From the cell containing the given text, extract its center point as (X, Y) coordinate. 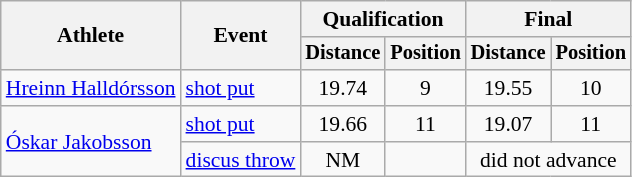
Athlete (91, 36)
Qualification (382, 19)
Hreinn Halldórsson (91, 88)
19.55 (508, 88)
19.74 (342, 88)
Óskar Jakobsson (91, 142)
19.07 (508, 124)
9 (425, 88)
Final (548, 19)
Event (241, 36)
19.66 (342, 124)
10 (591, 88)
